Find where the given text appears and provide that cell's center as (X, Y) coordinate. 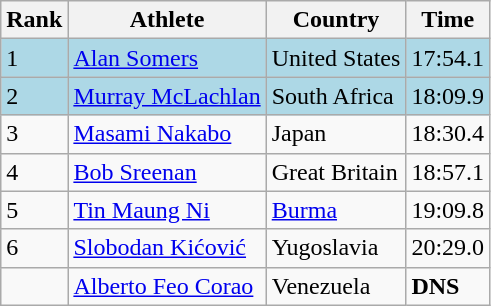
3 (34, 134)
18:30.4 (448, 134)
Slobodan Kićović (167, 248)
Country (336, 20)
2 (34, 96)
United States (336, 58)
Japan (336, 134)
Alan Somers (167, 58)
Tin Maung Ni (167, 210)
18:57.1 (448, 172)
1 (34, 58)
6 (34, 248)
Burma (336, 210)
Alberto Feo Corao (167, 286)
19:09.8 (448, 210)
Venezuela (336, 286)
Bob Sreenan (167, 172)
18:09.9 (448, 96)
17:54.1 (448, 58)
DNS (448, 286)
Great Britain (336, 172)
4 (34, 172)
Time (448, 20)
South Africa (336, 96)
Rank (34, 20)
Yugoslavia (336, 248)
Murray McLachlan (167, 96)
Masami Nakabo (167, 134)
Athlete (167, 20)
20:29.0 (448, 248)
5 (34, 210)
